From the cell containing the given text, extract its center point as (x, y) coordinate. 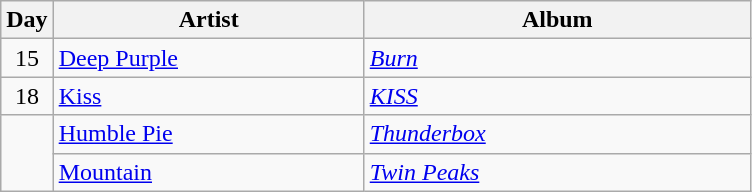
Humble Pie (208, 134)
Artist (208, 20)
Burn (557, 58)
Twin Peaks (557, 172)
18 (27, 96)
Mountain (208, 172)
KISS (557, 96)
15 (27, 58)
Deep Purple (208, 58)
Album (557, 20)
Kiss (208, 96)
Day (27, 20)
Thunderbox (557, 134)
